From the cell containing the given text, extract its center point as [x, y] coordinate. 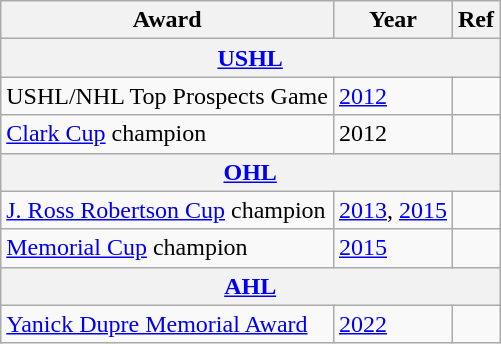
OHL [250, 172]
J. Ross Robertson Cup champion [168, 210]
USHL/NHL Top Prospects Game [168, 96]
2013, 2015 [392, 210]
Ref [476, 20]
AHL [250, 286]
USHL [250, 58]
Yanick Dupre Memorial Award [168, 324]
Clark Cup champion [168, 134]
Award [168, 20]
2022 [392, 324]
2015 [392, 248]
Year [392, 20]
Memorial Cup champion [168, 248]
